Detect which cell encompasses the target text, then output its (x, y) center coordinate. 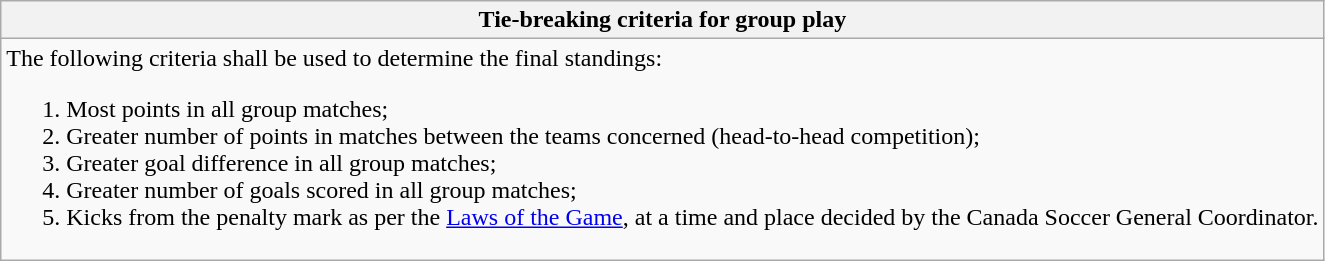
Tie-breaking criteria for group play (662, 20)
